Determine the [X, Y] coordinate at the center of the cell enclosing the given text.  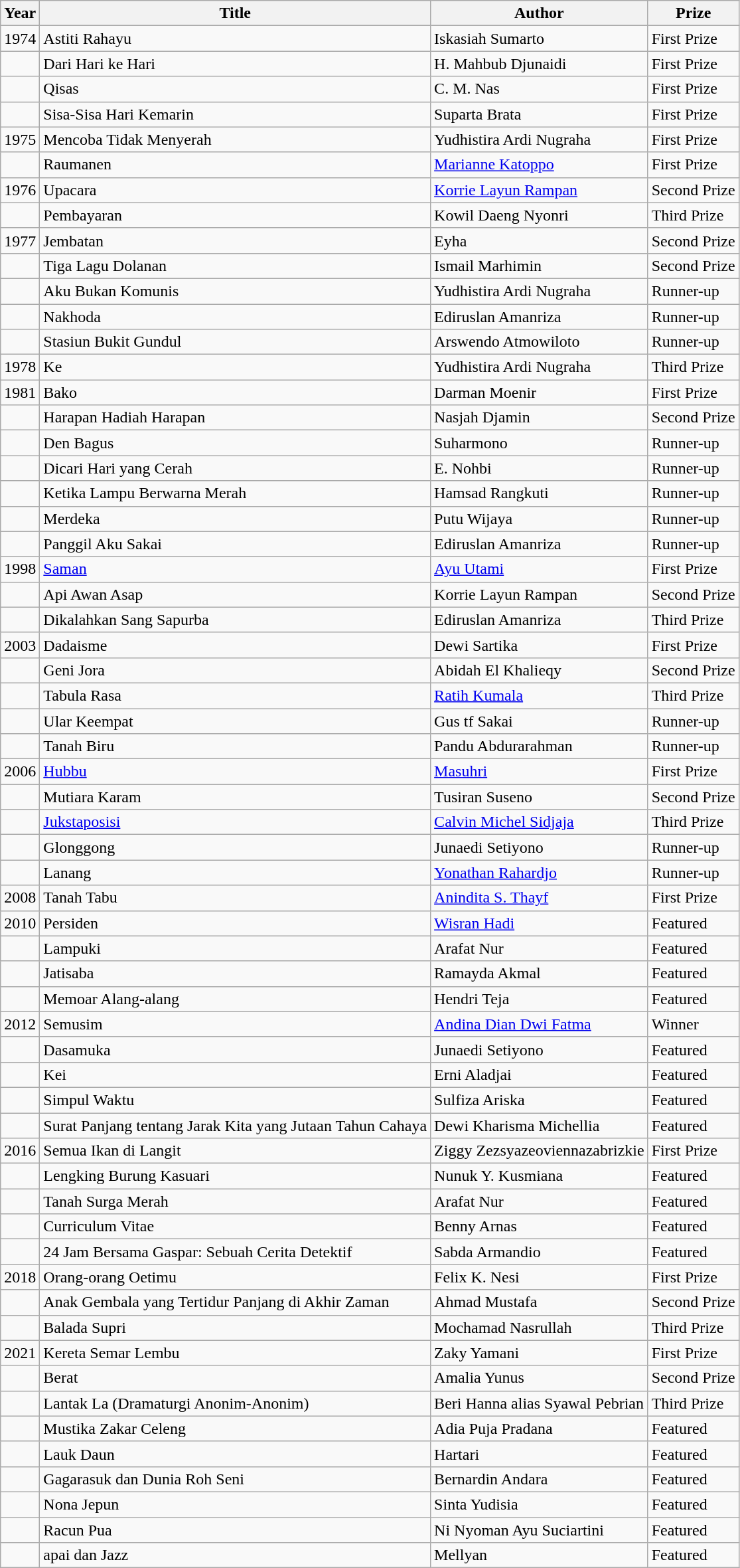
Upacara [235, 190]
Mencoba Tidak Menyerah [235, 139]
24 Jam Bersama Gaspar: Sebuah Cerita Detektif [235, 1252]
Beri Hanna alias Syawal Pebrian [540, 1403]
Iskasiah Sumarto [540, 39]
Glonggong [235, 847]
2008 [20, 898]
Jukstaposisi [235, 822]
Dari Hari ke Hari [235, 64]
Nakhoda [235, 317]
Anindita S. Thayf [540, 898]
Bako [235, 392]
Kowil Daeng Nyonri [540, 215]
Zaky Yamani [540, 1353]
1981 [20, 392]
Prize [693, 13]
Suparta Brata [540, 114]
Simpul Waktu [235, 1100]
Author [540, 13]
Memoar Alang-alang [235, 999]
Tanah Tabu [235, 898]
2010 [20, 923]
Mochamad Nasrullah [540, 1328]
Hendri Teja [540, 999]
Ismail Marhimin [540, 266]
Semusim [235, 1024]
Aku Bukan Komunis [235, 291]
Kereta Semar Lembu [235, 1353]
Tanah Biru [235, 746]
Winner [693, 1024]
Marianne Katoppo [540, 165]
Putu Wijaya [540, 519]
Yonathan Rahardjo [540, 873]
apai dan Jazz [235, 1555]
Nona Jepun [235, 1504]
Amalia Yunus [540, 1378]
Hamsad Rangkuti [540, 493]
Lengking Burung Kasuari [235, 1176]
1974 [20, 39]
Year [20, 13]
Ketika Lampu Berwarna Merah [235, 493]
Tiga Lagu Dolanan [235, 266]
Erni Aladjai [540, 1075]
Pandu Abdurarahman [540, 746]
Raumanen [235, 165]
1975 [20, 139]
Eyha [540, 240]
Kei [235, 1075]
Gus tf Sakai [540, 721]
2016 [20, 1151]
Jembatan [235, 240]
Semua Ikan di Langit [235, 1151]
Dasamuka [235, 1049]
Mellyan [540, 1555]
Ular Keempat [235, 721]
Tusiran Suseno [540, 797]
Ratih Kumala [540, 695]
Arswendo Atmowiloto [540, 342]
Nasjah Djamin [540, 418]
Balada Supri [235, 1328]
Jatisaba [235, 974]
Gagarasuk dan Dunia Roh Seni [235, 1479]
Qisas [235, 89]
Dewi Kharisma Michellia [540, 1126]
Berat [235, 1378]
Sabda Armandio [540, 1252]
Mustika Zakar Celeng [235, 1429]
Suharmono [540, 443]
Adia Puja Pradana [540, 1429]
Dicari Hari yang Cerah [235, 468]
Felix K. Nesi [540, 1277]
1976 [20, 190]
Racun Pua [235, 1529]
Lampuki [235, 948]
Ahmad Mustafa [540, 1302]
1977 [20, 240]
Orang-orang Oetimu [235, 1277]
Ayu Utami [540, 569]
Tabula Rasa [235, 695]
Pembayaran [235, 215]
E. Nohbi [540, 468]
Saman [235, 569]
Ke [235, 367]
Stasiun Bukit Gundul [235, 342]
1978 [20, 367]
2006 [20, 772]
Masuhri [540, 772]
Sinta Yudisia [540, 1504]
Wisran Hadi [540, 923]
Anak Gembala yang Tertidur Panjang di Akhir Zaman [235, 1302]
Panggil Aku Sakai [235, 544]
Darman Moenir [540, 392]
Geni Jora [235, 670]
Title [235, 13]
C. M. Nas [540, 89]
Mutiara Karam [235, 797]
Ramayda Akmal [540, 974]
Merdeka [235, 519]
Sulfiza Ariska [540, 1100]
Astiti Rahayu [235, 39]
2018 [20, 1277]
Benny Arnas [540, 1227]
H. Mahbub Djunaidi [540, 64]
Dikalahkan Sang Sapurba [235, 620]
Hubbu [235, 772]
Ni Nyoman Ayu Suciartini [540, 1529]
2021 [20, 1353]
1998 [20, 569]
Surat Panjang tentang Jarak Kita yang Jutaan Tahun Cahaya [235, 1126]
Tanah Surga Merah [235, 1201]
Curriculum Vitae [235, 1227]
Harapan Hadiah Harapan [235, 418]
Abidah El Khalieqy [540, 670]
Lantak La (Dramaturgi Anonim-Anonim) [235, 1403]
Sisa-Sisa Hari Kemarin [235, 114]
Calvin Michel Sidjaja [540, 822]
Lauk Daun [235, 1454]
2012 [20, 1024]
Api Awan Asap [235, 594]
Nunuk Y. Kusmiana [540, 1176]
Dadaisme [235, 645]
Ziggy Zezsyazeoviennazabrizkie [540, 1151]
Lanang [235, 873]
Andina Dian Dwi Fatma [540, 1024]
Den Bagus [235, 443]
Persiden [235, 923]
2003 [20, 645]
Dewi Sartika [540, 645]
Bernardin Andara [540, 1479]
Hartari [540, 1454]
